Search for the cell housing the specified text and yield its (X, Y) center coordinate. 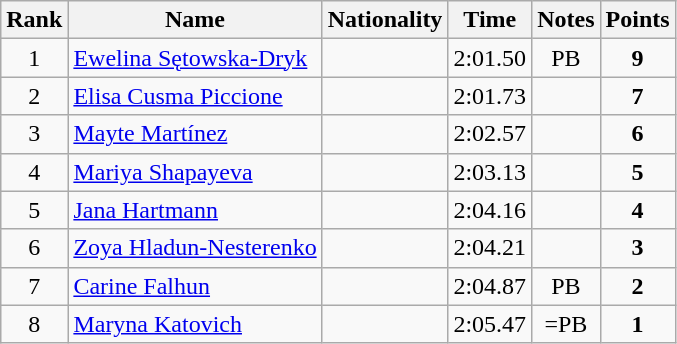
Time (490, 20)
Maryna Katovich (195, 324)
=PB (566, 324)
2:01.50 (490, 58)
Zoya Hladun-Nesterenko (195, 248)
Mayte Martínez (195, 134)
2:05.47 (490, 324)
9 (638, 58)
2:02.57 (490, 134)
Points (638, 20)
Jana Hartmann (195, 210)
Nationality (385, 20)
2:04.21 (490, 248)
Notes (566, 20)
2:03.13 (490, 172)
Elisa Cusma Piccione (195, 96)
Carine Falhun (195, 286)
Mariya Shapayeva (195, 172)
Rank (34, 20)
8 (34, 324)
2:01.73 (490, 96)
Name (195, 20)
2:04.16 (490, 210)
Ewelina Sętowska-Dryk (195, 58)
2:04.87 (490, 286)
